For the text-containing cell, return its midpoint in (x, y) coordinate format. 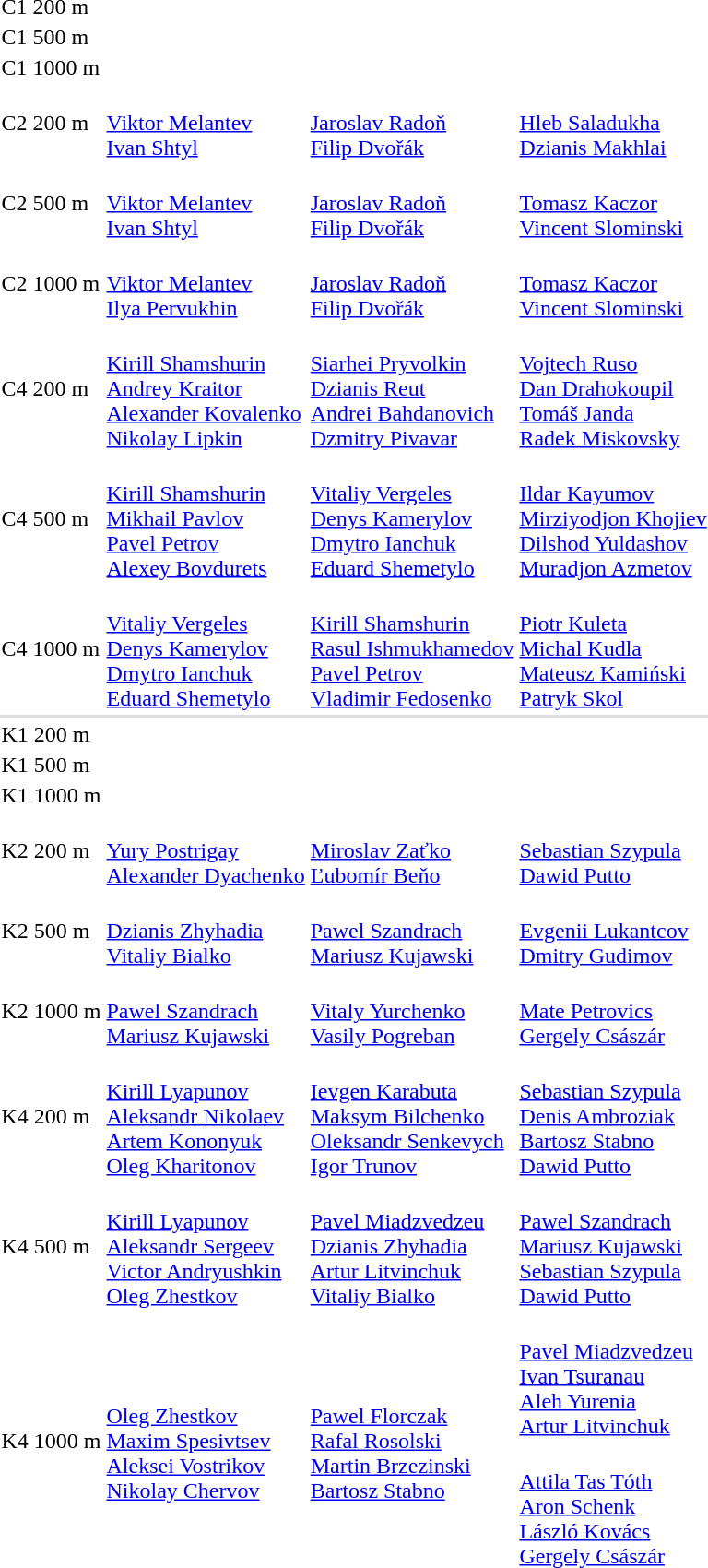
Dzianis ZhyhadiaVitaliy Bialko (206, 931)
Kirill LyapunovAleksandr SergeevVictor AndryushkinOleg Zhestkov (206, 1246)
C4 500 m (52, 518)
Miroslav ZaťkoĽubomír Beňo (412, 850)
Piotr KuletaMichal KudlaMateusz KamińskiPatryk Skol (613, 648)
C2 1000 m (52, 283)
C2 500 m (52, 203)
C1 1000 m (52, 67)
Sebastian SzypulaDenis AmbroziakBartosz StabnoDawid Putto (613, 1116)
Kirill ShamshurinMikhail PavlovPavel PetrovAlexey Bovdurets (206, 518)
Kirill ShamshurinAndrey KraitorAlexander KovalenkoNikolay Lipkin (206, 388)
Pavel MiadzvedzeuIvan TsuranauAleh YureniaArtur Litvinchuk (613, 1376)
Pavel MiadzvedzeuDzianis ZhyhadiaArtur LitvinchukVitaliy Bialko (412, 1246)
Evgenii LukantcovDmitry Gudimov (613, 931)
K4 200 m (52, 1116)
Viktor MelantevIlya Pervukhin (206, 283)
K2 200 m (52, 850)
Mate PetrovicsGergely Császár (613, 1011)
C4 1000 m (52, 648)
K2 500 m (52, 931)
Hleb SaladukhaDzianis Makhlai (613, 123)
C2 200 m (52, 123)
Vojtech RusoDan DrahokoupilTomáš JandaRadek Miskovsky (613, 388)
K2 1000 m (52, 1011)
Kirill ShamshurinRasul IshmukhamedovPavel PetrovVladimir Fedosenko (412, 648)
K1 500 m (52, 765)
C4 200 m (52, 388)
Siarhei PryvolkinDzianis ReutAndrei BahdanovichDzmitry Pivavar (412, 388)
Ildar KayumovMirziyodjon KhojievDilshod YuldashovMuradjon Azmetov (613, 518)
Ievgen KarabutaMaksym BilchenkoOleksandr SenkevychIgor Trunov (412, 1116)
Vitaly YurchenkoVasily Pogreban (412, 1011)
Yury PostrigayAlexander Dyachenko (206, 850)
K1 1000 m (52, 795)
Kirill LyapunovAleksandr NikolaevArtem KononyukOleg Kharitonov (206, 1116)
Sebastian SzypulaDawid Putto (613, 850)
K1 200 m (52, 734)
K4 500 m (52, 1246)
Pawel SzandrachMariusz KujawskiSebastian SzypulaDawid Putto (613, 1246)
C1 500 m (52, 37)
